Pinpoint the cell where the given text exists, returning its [X, Y] midpoint coordinate. 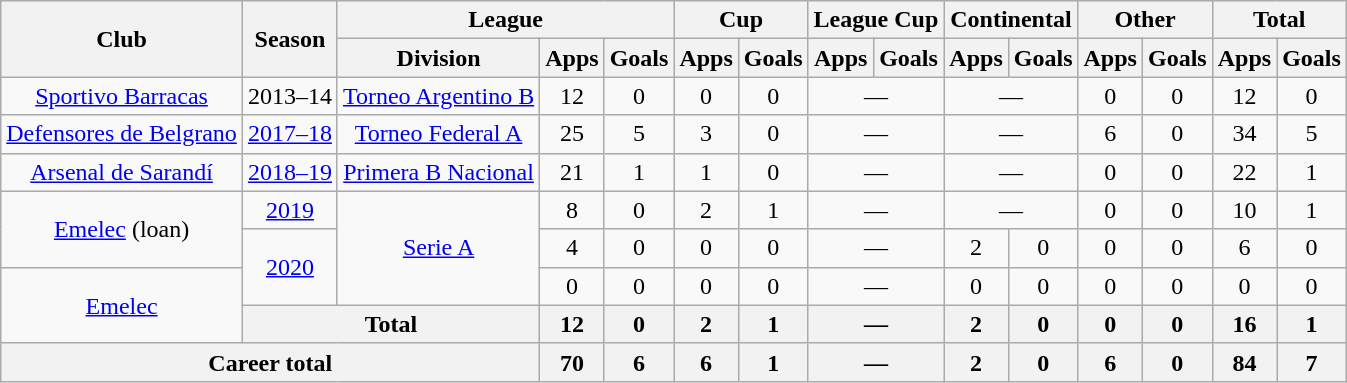
Emelec (loan) [122, 229]
Torneo Federal A [438, 134]
2018–19 [290, 172]
4 [572, 248]
84 [1244, 362]
3 [706, 134]
25 [572, 134]
Club [122, 39]
70 [572, 362]
Division [438, 58]
2020 [290, 267]
34 [1244, 134]
2019 [290, 210]
Serie A [438, 248]
22 [1244, 172]
Sportivo Barracas [122, 96]
Primera B Nacional [438, 172]
21 [572, 172]
2013–14 [290, 96]
Cup [741, 20]
League Cup [876, 20]
2017–18 [290, 134]
7 [1312, 362]
Torneo Argentino B [438, 96]
Continental [1011, 20]
Career total [270, 362]
League [505, 20]
16 [1244, 324]
8 [572, 210]
10 [1244, 210]
Defensores de Belgrano [122, 134]
Emelec [122, 305]
Other [1145, 20]
Arsenal de Sarandí [122, 172]
Season [290, 39]
